Locate the cell with the specified text and output its (x, y) center coordinate. 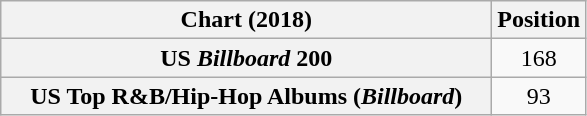
168 (539, 58)
Position (539, 20)
Chart (2018) (246, 20)
US Top R&B/Hip-Hop Albums (Billboard) (246, 96)
93 (539, 96)
US Billboard 200 (246, 58)
